Find where the given text appears and provide that cell's center as [x, y] coordinate. 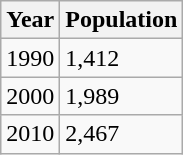
Population [122, 20]
2,467 [122, 134]
1,412 [122, 58]
1,989 [122, 96]
2010 [30, 134]
Year [30, 20]
2000 [30, 96]
1990 [30, 58]
